Identify which cell holds the provided text, then report its (X, Y) central coordinate. 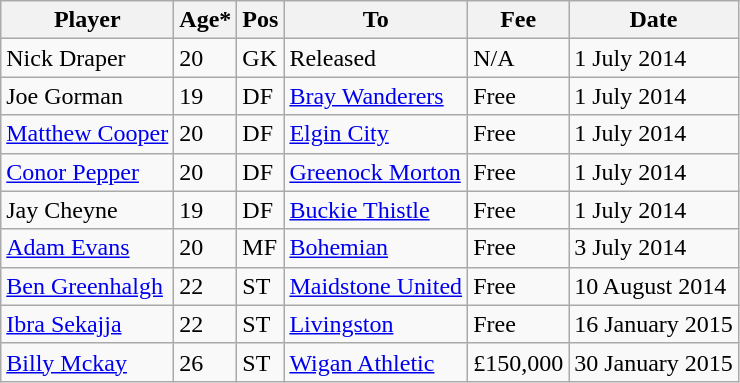
Greenock Morton (376, 172)
Jay Cheyne (88, 210)
Bray Wanderers (376, 96)
Joe Gorman (88, 96)
Ibra Sekajja (88, 324)
Ben Greenhalgh (88, 286)
Wigan Athletic (376, 362)
10 August 2014 (654, 286)
Buckie Thistle (376, 210)
Conor Pepper (88, 172)
Player (88, 20)
MF (260, 248)
N/A (518, 58)
£150,000 (518, 362)
26 (206, 362)
30 January 2015 (654, 362)
Released (376, 58)
GK (260, 58)
Fee (518, 20)
To (376, 20)
Date (654, 20)
Billy Mckay (88, 362)
Livingston (376, 324)
Adam Evans (88, 248)
Matthew Cooper (88, 134)
Bohemian (376, 248)
Maidstone United (376, 286)
Age* (206, 20)
Pos (260, 20)
16 January 2015 (654, 324)
3 July 2014 (654, 248)
Elgin City (376, 134)
Nick Draper (88, 58)
